Return (X, Y) of the center of cell containing provided text 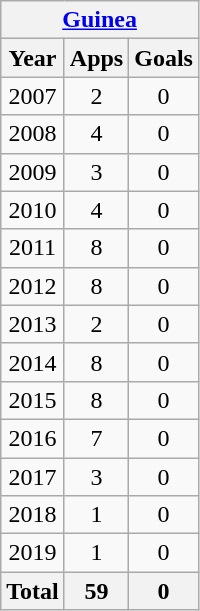
Year (33, 58)
2011 (33, 248)
2008 (33, 134)
2012 (33, 286)
2015 (33, 400)
Apps (96, 58)
2007 (33, 96)
2014 (33, 362)
Guinea (100, 20)
2018 (33, 515)
Goals (164, 58)
2016 (33, 438)
Total (33, 591)
2009 (33, 172)
2013 (33, 324)
2010 (33, 210)
2019 (33, 553)
2017 (33, 477)
59 (96, 591)
7 (96, 438)
